Provide the (X, Y) coordinate of the cell's center where the given text is located.  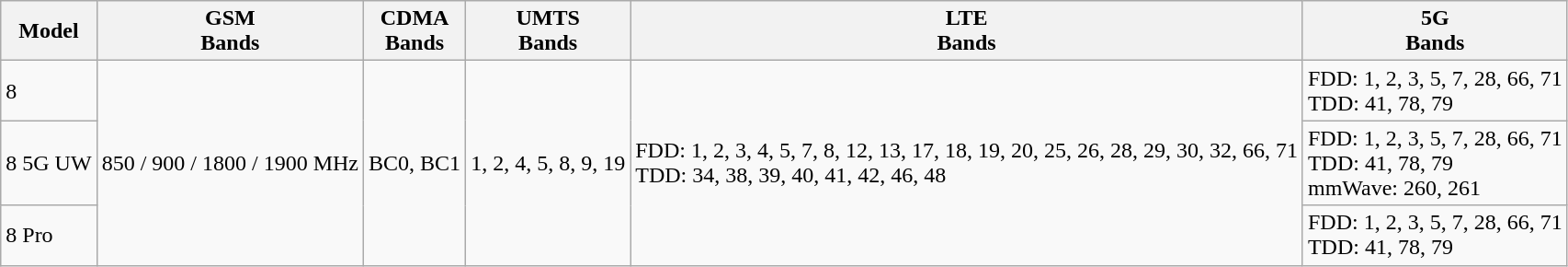
8 (49, 90)
8 5G UW (49, 163)
BC0, BC1 (415, 163)
GSMBands (230, 31)
1, 2, 4, 5, 8, 9, 19 (548, 163)
Model (49, 31)
FDD: 1, 2, 3, 5, 7, 28, 66, 71TDD: 41, 78, 79mmWave: 260, 261 (1435, 163)
8 Pro (49, 236)
5GBands (1435, 31)
LTEBands (967, 31)
850 / 900 / 1800 / 1900 MHz (230, 163)
UMTSBands (548, 31)
CDMABands (415, 31)
FDD: 1, 2, 3, 4, 5, 7, 8, 12, 13, 17, 18, 19, 20, 25, 26, 28, 29, 30, 32, 66, 71TDD: 34, 38, 39, 40, 41, 42, 46, 48 (967, 163)
